Locate the cell with the specified text and output its [X, Y] center coordinate. 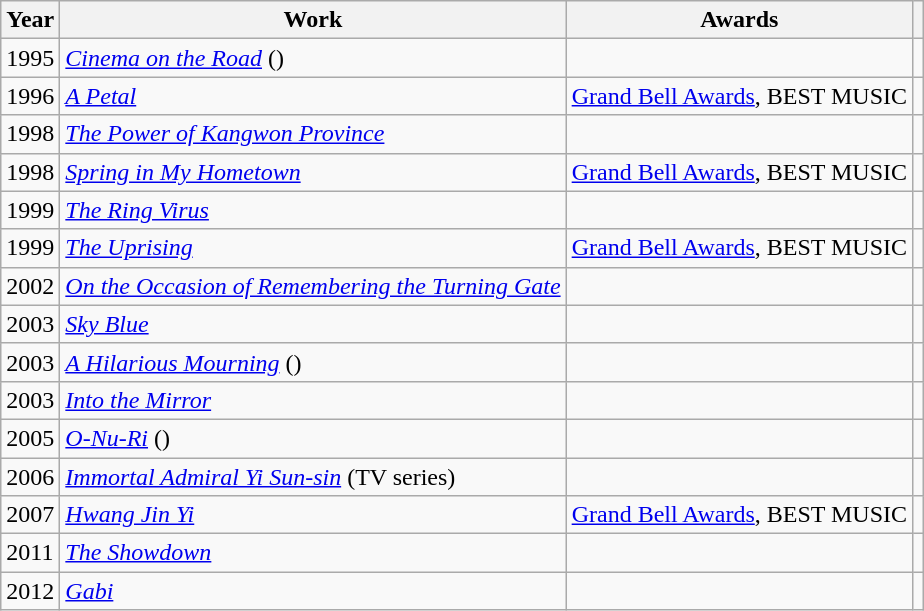
1995 [30, 58]
2007 [30, 515]
A Hilarious Mourning () [313, 362]
Immortal Admiral Yi Sun-sin (TV series) [313, 477]
Into the Mirror [313, 400]
1996 [30, 96]
2005 [30, 438]
Awards [739, 20]
Spring in My Hometown [313, 172]
2012 [30, 591]
The Power of Kangwon Province [313, 134]
Sky Blue [313, 324]
2011 [30, 553]
2006 [30, 477]
O-Nu-Ri () [313, 438]
Year [30, 20]
Cinema on the Road () [313, 58]
A Petal [313, 96]
2002 [30, 286]
The Ring Virus [313, 210]
The Uprising [313, 248]
Hwang Jin Yi [313, 515]
On the Occasion of Remembering the Turning Gate [313, 286]
Gabi [313, 591]
The Showdown [313, 553]
Work [313, 20]
